Return (x, y) of the center of cell containing provided text 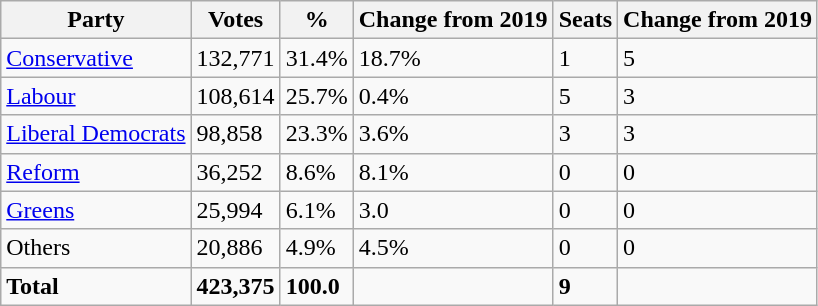
31.4% (316, 58)
6.1% (316, 210)
4.5% (453, 248)
Reform (96, 172)
25,994 (236, 210)
8.1% (453, 172)
23.3% (316, 134)
Greens (96, 210)
1 (585, 58)
423,375 (236, 286)
3.6% (453, 134)
18.7% (453, 58)
8.6% (316, 172)
Party (96, 20)
Conservative (96, 58)
0.4% (453, 96)
Labour (96, 96)
36,252 (236, 172)
Others (96, 248)
4.9% (316, 248)
25.7% (316, 96)
3.0 (453, 210)
Total (96, 286)
132,771 (236, 58)
108,614 (236, 96)
% (316, 20)
98,858 (236, 134)
Votes (236, 20)
Liberal Democrats (96, 134)
9 (585, 286)
100.0 (316, 286)
Seats (585, 20)
20,886 (236, 248)
